Provide the [X, Y] coordinate of the cell's center where the given text is located.  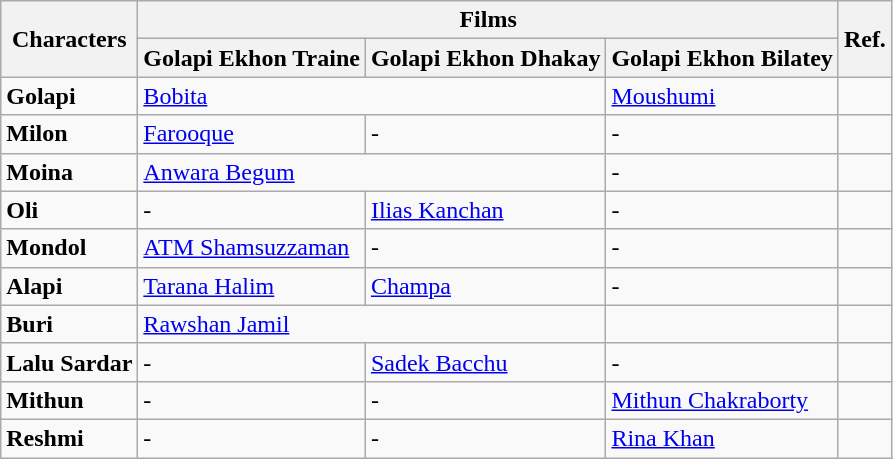
Rina Khan [722, 438]
Farooque [252, 134]
Golapi Ekhon Bilatey [722, 58]
Bobita [372, 96]
Golapi Ekhon Dhakay [485, 58]
Lalu Sardar [70, 362]
Milon [70, 134]
Golapi [70, 96]
Mithun Chakraborty [722, 400]
Oli [70, 210]
Tarana Halim [252, 286]
Champa [485, 286]
Rawshan Jamil [372, 324]
Reshmi [70, 438]
Mondol [70, 248]
Films [488, 20]
Ilias Kanchan [485, 210]
Moushumi [722, 96]
Buri [70, 324]
Golapi Ekhon Traine [252, 58]
Sadek Bacchu [485, 362]
Mithun [70, 400]
Ref. [864, 39]
ATM Shamsuzzaman [252, 248]
Moina [70, 172]
Anwara Begum [372, 172]
Alapi [70, 286]
Characters [70, 39]
